Capture the cell that displays the provided text and extract its [x, y] central coordinate. 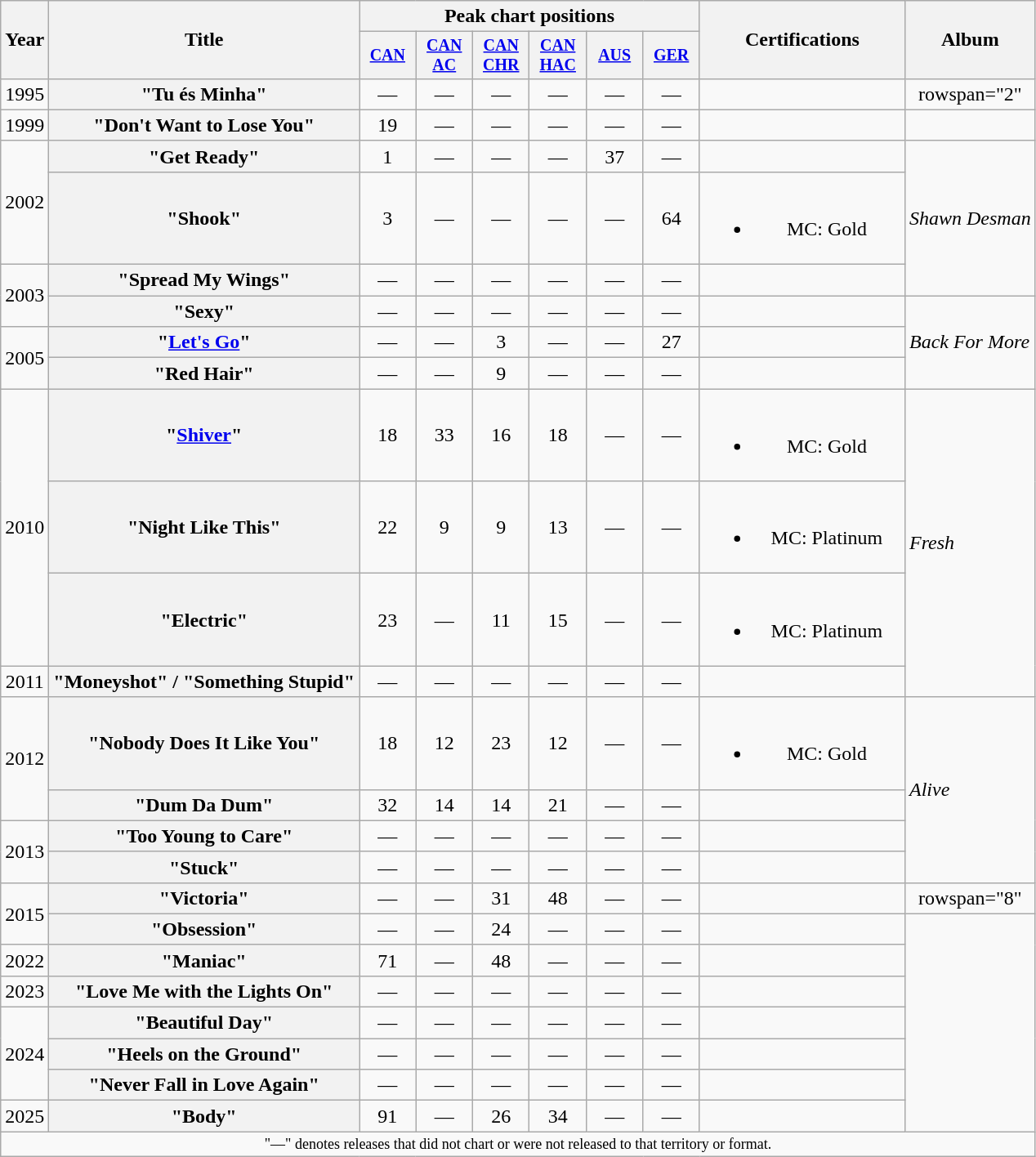
2003 [25, 296]
Peak chart positions [529, 16]
1995 [25, 94]
Fresh [970, 543]
2023 [25, 991]
CAN [387, 56]
71 [387, 960]
"Red Hair" [204, 373]
32 [387, 805]
2025 [25, 1116]
CAN AC [444, 56]
"Night Like This" [204, 528]
"Heels on the Ground" [204, 1054]
"Victoria" [204, 898]
13 [557, 528]
33 [444, 435]
Album [970, 40]
"Tu és Minha" [204, 94]
16 [502, 435]
64 [672, 217]
1999 [25, 125]
"Let's Go" [204, 342]
"—" denotes releases that did not chart or were not released to that territory or format. [518, 1144]
CAN CHR [502, 56]
CAN HAC [557, 56]
22 [387, 528]
AUS [614, 56]
"Spread My Wings" [204, 280]
GER [672, 56]
27 [672, 342]
"Don't Want to Lose You" [204, 125]
2024 [25, 1054]
"Get Ready" [204, 156]
21 [557, 805]
"Electric" [204, 619]
1 [387, 156]
26 [502, 1116]
24 [502, 929]
"Maniac" [204, 960]
2002 [25, 203]
2011 [25, 681]
"Stuck" [204, 867]
"Moneyshot" / "Something Stupid" [204, 681]
Shawn Desman [970, 217]
2015 [25, 914]
"Body" [204, 1116]
2005 [25, 358]
rowspan="8" [970, 898]
2013 [25, 851]
Certifications [802, 40]
"Obsession" [204, 929]
rowspan="2" [970, 94]
Back For More [970, 342]
"Dum Da Dum" [204, 805]
19 [387, 125]
11 [502, 619]
91 [387, 1116]
Year [25, 40]
37 [614, 156]
"Too Young to Care" [204, 836]
2010 [25, 528]
"Sexy" [204, 311]
"Shook" [204, 217]
"Beautiful Day" [204, 1023]
Title [204, 40]
34 [557, 1116]
2022 [25, 960]
"Love Me with the Lights On" [204, 991]
"Never Fall in Love Again" [204, 1085]
31 [502, 898]
Alive [970, 789]
2012 [25, 758]
"Shiver" [204, 435]
"Nobody Does It Like You" [204, 744]
15 [557, 619]
